Identify which cell holds the provided text, then report its (x, y) central coordinate. 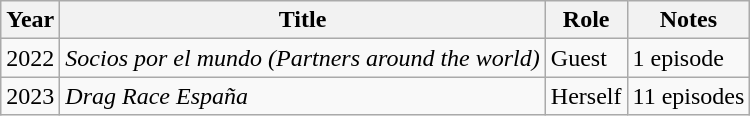
Guest (586, 58)
11 episodes (688, 96)
1 episode (688, 58)
Title (302, 20)
2023 (30, 96)
Drag Race España (302, 96)
2022 (30, 58)
Year (30, 20)
Notes (688, 20)
Role (586, 20)
Socios por el mundo (Partners around the world) (302, 58)
Herself (586, 96)
